Pinpoint the cell where the given text exists, returning its [X, Y] midpoint coordinate. 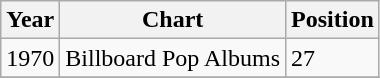
Position [333, 20]
27 [333, 58]
Year [30, 20]
Chart [173, 20]
Billboard Pop Albums [173, 58]
1970 [30, 58]
